For the text-containing cell, return its midpoint in [x, y] coordinate format. 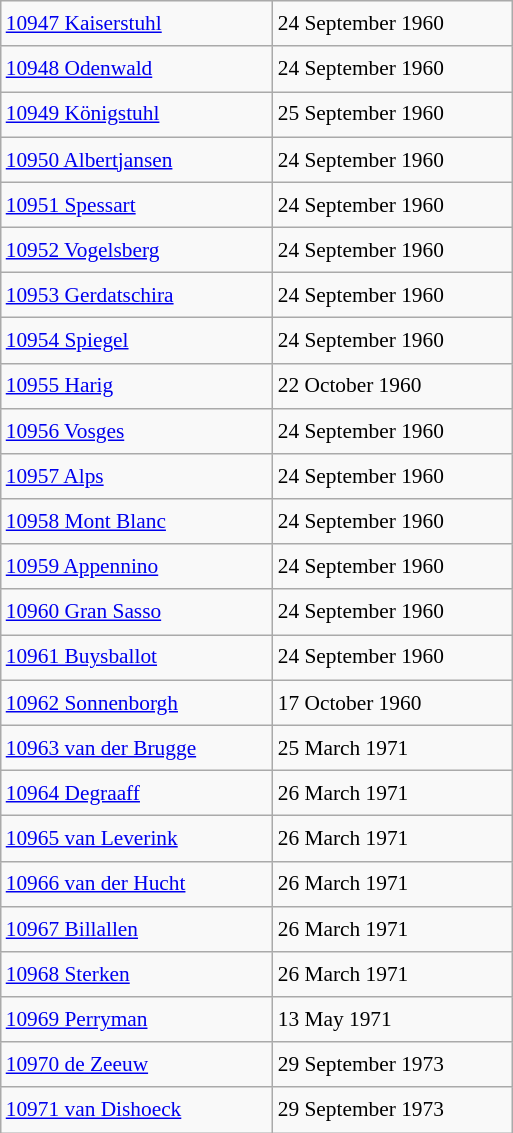
17 October 1960 [392, 702]
10958 Mont Blanc [137, 522]
10964 Degraaff [137, 792]
13 May 1971 [392, 1020]
10949 Königstuhl [137, 114]
10960 Gran Sasso [137, 612]
10953 Gerdatschira [137, 296]
10970 de Zeeuw [137, 1064]
10962 Sonnenborgh [137, 702]
10948 Odenwald [137, 68]
10967 Billallen [137, 928]
10968 Sterken [137, 974]
10961 Buysballot [137, 658]
25 September 1960 [392, 114]
10952 Vogelsberg [137, 250]
10959 Appennino [137, 566]
10947 Kaiserstuhl [137, 24]
10951 Spessart [137, 204]
10950 Albertjansen [137, 160]
10965 van Leverink [137, 838]
10966 van der Hucht [137, 884]
10957 Alps [137, 476]
10963 van der Brugge [137, 748]
10969 Perryman [137, 1020]
10954 Spiegel [137, 340]
22 October 1960 [392, 386]
25 March 1971 [392, 748]
10956 Vosges [137, 430]
10955 Harig [137, 386]
10971 van Dishoeck [137, 1110]
